Return the (X, Y) coordinate for the center point of the cell that contains the specified text.  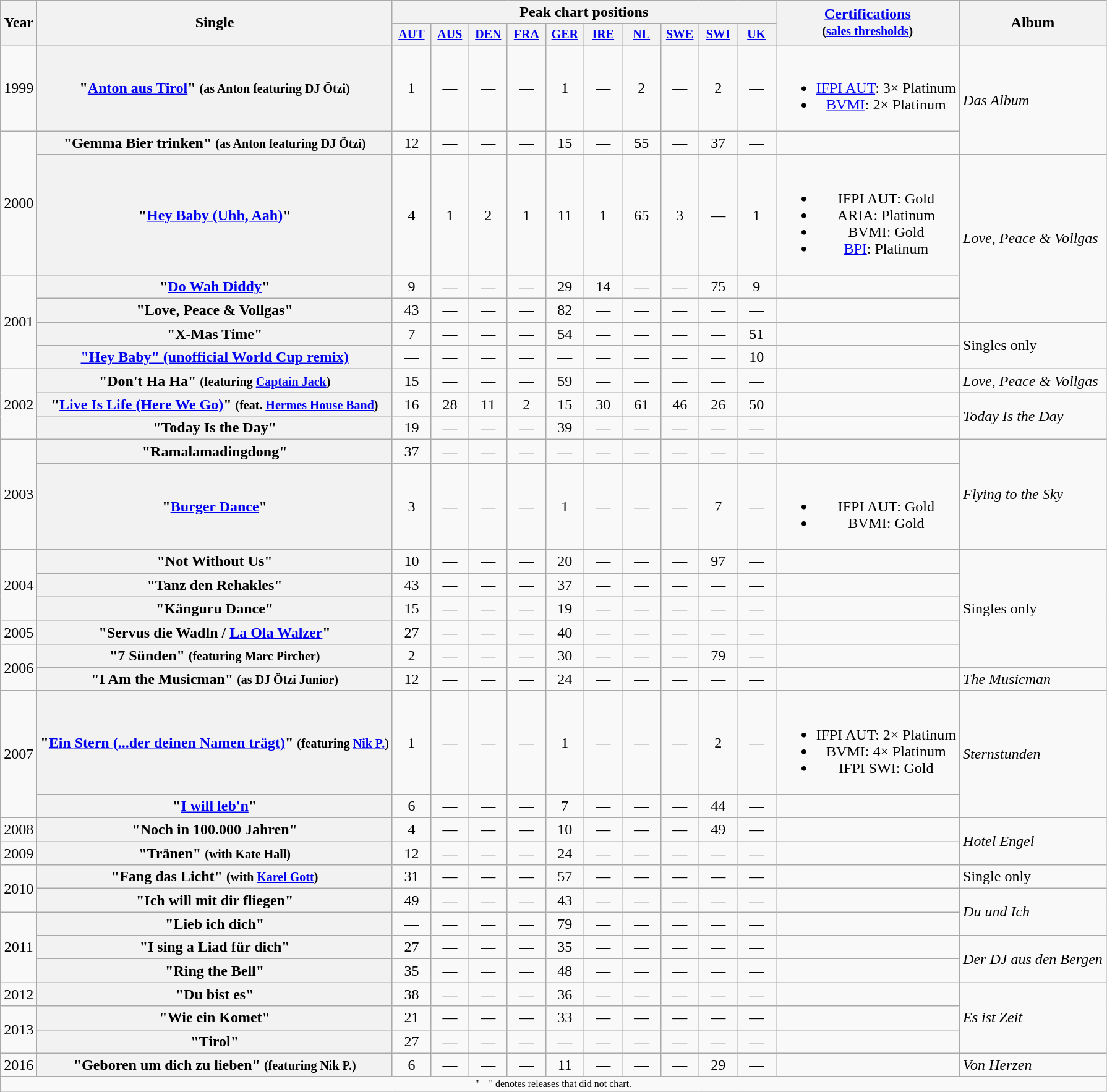
"Fang das Licht" (with Karel Gott) (215, 877)
"Du bist es" (215, 994)
"Gemma Bier trinken" (as Anton featuring DJ Ötzi) (215, 143)
2016 (19, 1065)
2002 (19, 404)
IRE (603, 35)
"Servus die Wadln / La Ola Walzer" (215, 632)
Hotel Engel (1033, 842)
39 (565, 428)
UK (756, 35)
2012 (19, 994)
"Live Is Life (Here We Go)" (feat. Hermes House Band) (215, 404)
"Tanz den Rehakles" (215, 585)
"Burger Dance" (215, 506)
Single only (1033, 877)
"—" denotes releases that did not chart. (553, 1084)
"Today Is the Day" (215, 428)
"X-Mas Time" (215, 334)
20 (565, 561)
"Love, Peace & Vollgas" (215, 310)
2000 (19, 203)
Today Is the Day (1033, 416)
"Noch in 100.000 Jahren" (215, 830)
61 (641, 404)
Es ist Zeit (1033, 1018)
46 (680, 404)
26 (718, 404)
57 (565, 877)
IFPI AUT: GoldARIA: PlatinumBVMI: GoldBPI: Platinum (867, 215)
IFPI AUT: GoldBVMI: Gold (867, 506)
2006 (19, 667)
2004 (19, 585)
The Musicman (1033, 679)
"Geboren um dich zu lieben" (featuring Nik P.) (215, 1065)
59 (565, 381)
IFPI AUT: 3× PlatinumBVMI: 2× Platinum (867, 88)
54 (565, 334)
2009 (19, 853)
16 (411, 404)
Album (1033, 23)
"Tirol" (215, 1041)
Flying to the Sky (1033, 495)
48 (565, 971)
FRA (526, 35)
2007 (19, 754)
51 (756, 334)
Sternstunden (1033, 754)
"Lieb ich dich" (215, 924)
DEN (488, 35)
40 (565, 632)
1999 (19, 88)
"Hey Baby" (unofficial World Cup remix) (215, 357)
NL (641, 35)
2011 (19, 947)
Von Herzen (1033, 1065)
"Anton aus Tirol" (as Anton featuring DJ Ötzi) (215, 88)
2005 (19, 632)
"Ein Stern (...der deinen Namen trägt)" (featuring Nik P.) (215, 742)
"7 Sünden" (featuring Marc Pircher) (215, 655)
Peak chart positions (584, 12)
75 (718, 286)
44 (718, 806)
2003 (19, 495)
33 (565, 1018)
SWI (718, 35)
"Hey Baby (Uhh, Aah)" (215, 215)
55 (641, 143)
2010 (19, 889)
Du und Ich (1033, 912)
31 (411, 877)
"Ring the Bell" (215, 971)
"Wie ein Komet" (215, 1018)
Certifications(sales thresholds) (867, 23)
GER (565, 35)
21 (411, 1018)
IFPI AUT: 2× PlatinumBVMI: 4× PlatinumIFPI SWI: Gold (867, 742)
2013 (19, 1030)
Das Album (1033, 100)
"I will leb'n" (215, 806)
97 (718, 561)
"Don't Ha Ha" (featuring Captain Jack) (215, 381)
"Ramalamadingdong" (215, 451)
28 (450, 404)
"Do Wah Diddy" (215, 286)
2001 (19, 322)
Single (215, 23)
Der DJ aus den Bergen (1033, 959)
"I Am the Musicman" (as DJ Ötzi Junior) (215, 679)
Year (19, 23)
14 (603, 286)
AUT (411, 35)
"Ich will mit dir fliegen" (215, 900)
36 (565, 994)
38 (411, 994)
"Känguru Dance" (215, 608)
50 (756, 404)
"I sing a Liad für dich" (215, 947)
SWE (680, 35)
AUS (450, 35)
82 (565, 310)
"Not Without Us" (215, 561)
"Tränen" (with Kate Hall) (215, 853)
2008 (19, 830)
65 (641, 215)
